Scan for the cell matching the given text and deliver its [X, Y] coordinate at center. 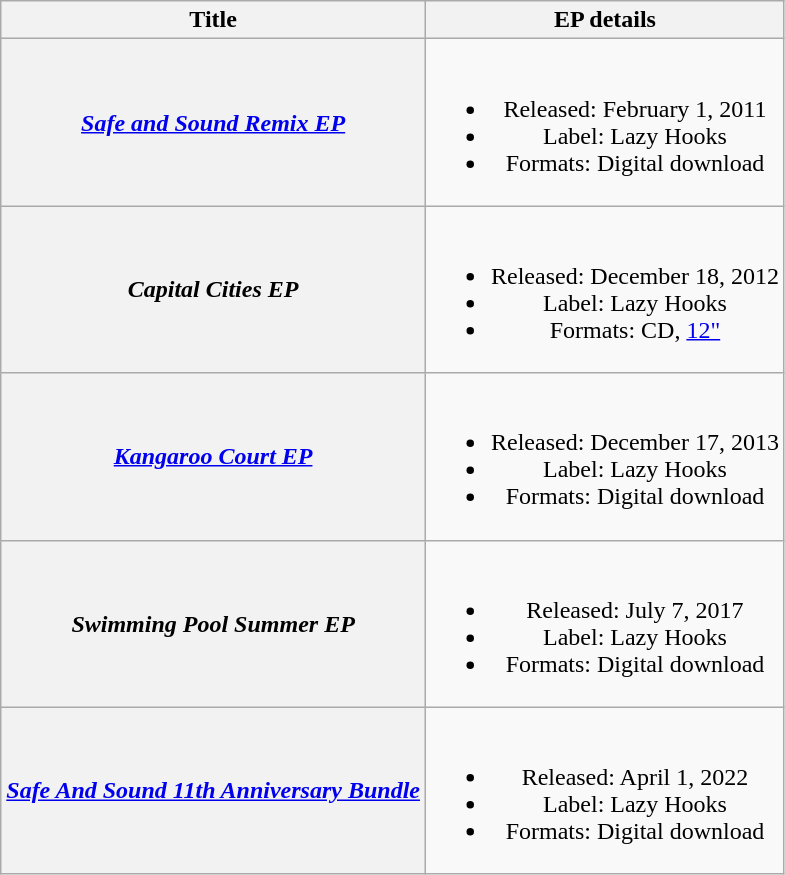
Safe And Sound 11th Anniversary Bundle [214, 790]
Safe and Sound Remix EP [214, 122]
Released: February 1, 2011Label: Lazy HooksFormats: Digital download [604, 122]
Released: July 7, 2017Label: Lazy HooksFormats: Digital download [604, 624]
Released: April 1, 2022Label: Lazy HooksFormats: Digital download [604, 790]
Capital Cities EP [214, 290]
Kangaroo Court EP [214, 456]
Released: December 17, 2013Label: Lazy HooksFormats: Digital download [604, 456]
Released: December 18, 2012Label: Lazy HooksFormats: CD, 12" [604, 290]
Title [214, 20]
Swimming Pool Summer EP [214, 624]
EP details [604, 20]
